For the text-containing cell, return its midpoint in (X, Y) coordinate format. 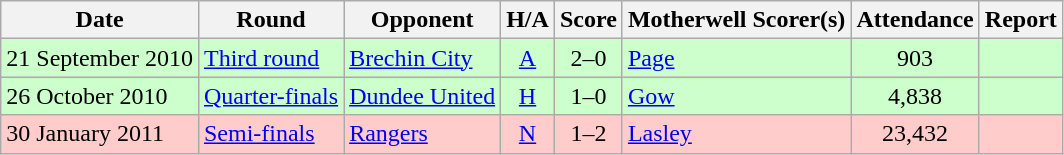
Semi-finals (270, 134)
1–2 (588, 134)
Motherwell Scorer(s) (736, 20)
H (528, 96)
Brechin City (422, 58)
21 September 2010 (100, 58)
4,838 (915, 96)
1–0 (588, 96)
Opponent (422, 20)
Attendance (915, 20)
Gow (736, 96)
Page (736, 58)
Date (100, 20)
Dundee United (422, 96)
23,432 (915, 134)
Rangers (422, 134)
30 January 2011 (100, 134)
903 (915, 58)
Report (1020, 20)
Lasley (736, 134)
H/A (528, 20)
26 October 2010 (100, 96)
N (528, 134)
Third round (270, 58)
Score (588, 20)
2–0 (588, 58)
Quarter-finals (270, 96)
Round (270, 20)
A (528, 58)
